Detect which cell encompasses the target text, then output its [x, y] center coordinate. 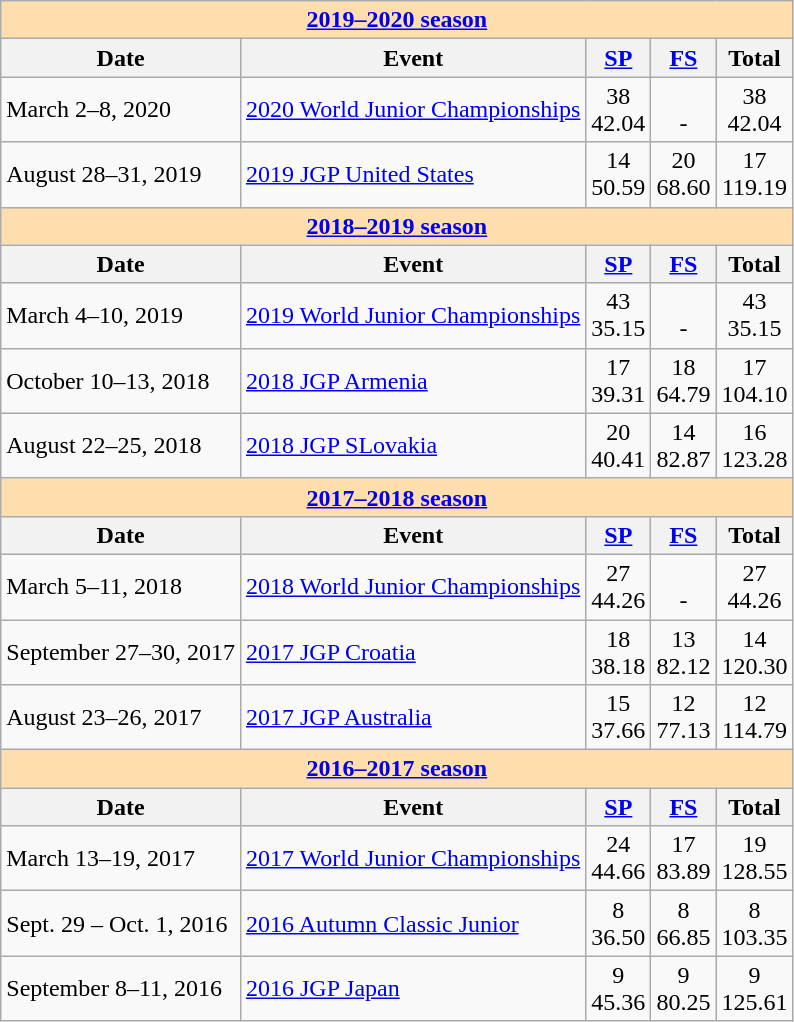
19 128.55 [754, 858]
8 103.35 [754, 924]
17 119.19 [754, 174]
9 80.25 [684, 988]
Sept. 29 – Oct. 1, 2016 [121, 924]
20 40.41 [618, 446]
March 13–19, 2017 [121, 858]
August 28–31, 2019 [121, 174]
8 36.50 [618, 924]
8 66.85 [684, 924]
24 44.66 [618, 858]
2016–2017 season [397, 769]
August 22–25, 2018 [121, 446]
2017 World Junior Championships [412, 858]
18 64.79 [684, 380]
14 82.87 [684, 446]
13 82.12 [684, 652]
17 39.31 [618, 380]
12 114.79 [754, 718]
March 2–8, 2020 [121, 110]
2017 JGP Australia [412, 718]
14 50.59 [618, 174]
9 45.36 [618, 988]
2016 JGP Japan [412, 988]
2020 World Junior Championships [412, 110]
20 68.60 [684, 174]
14 120.30 [754, 652]
2018 JGP Armenia [412, 380]
August 23–26, 2017 [121, 718]
18 38.18 [618, 652]
2019 JGP United States [412, 174]
2019–2020 season [397, 20]
September 27–30, 2017 [121, 652]
17 104.10 [754, 380]
17 83.89 [684, 858]
2018 World Junior Championships [412, 586]
March 5–11, 2018 [121, 586]
2017 JGP Croatia [412, 652]
15 37.66 [618, 718]
9 125.61 [754, 988]
2016 Autumn Classic Junior [412, 924]
12 77.13 [684, 718]
2017–2018 season [397, 497]
March 4–10, 2019 [121, 316]
September 8–11, 2016 [121, 988]
16 123.28 [754, 446]
October 10–13, 2018 [121, 380]
2018–2019 season [397, 226]
2019 World Junior Championships [412, 316]
2018 JGP SLovakia [412, 446]
